Extract the (X, Y) coordinate from the center of the cell holding the provided text.  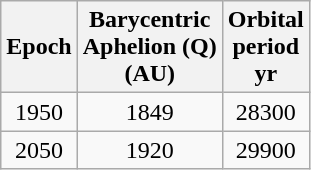
1950 (39, 112)
2050 (39, 150)
BarycentricAphelion (Q)(AU) (150, 47)
Epoch (39, 47)
1849 (150, 112)
Orbitalperiodyr (266, 47)
29900 (266, 150)
28300 (266, 112)
1920 (150, 150)
